Locate the cell with the specified text and output its [X, Y] center coordinate. 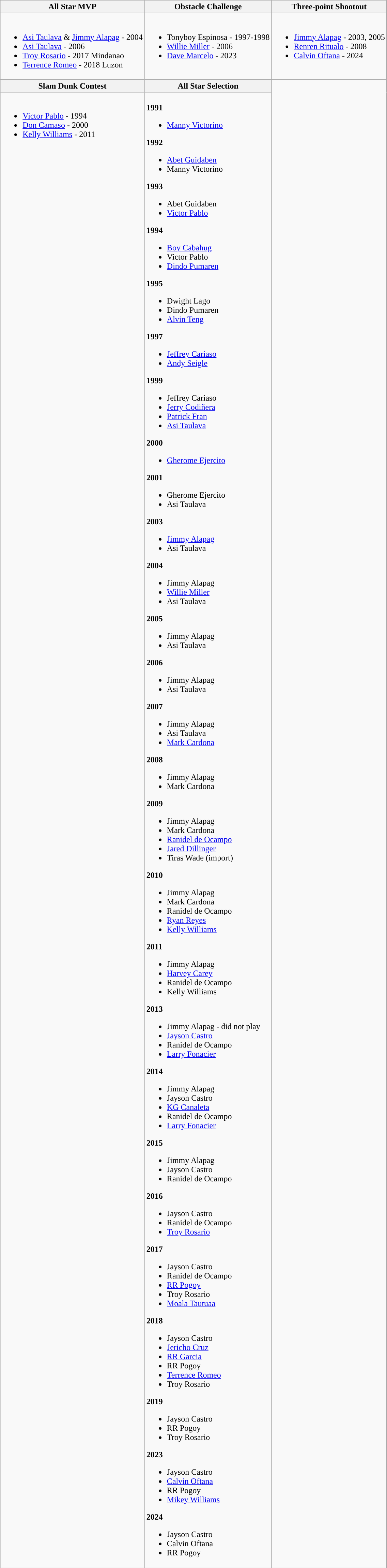
All Star Selection [208, 86]
Obstacle Challenge [208, 7]
Jimmy Alapag - 2003, 2005Renren Ritualo - 2008Calvin Oftana - 2024 [329, 46]
Victor Pablo - 1994Don Camaso - 2000Kelly Williams - 2011 [73, 830]
Asi Taulava & Jimmy Alapag - 2004Asi Taulava - 2006Troy Rosario - 2017 MindanaoTerrence Romeo - 2018 Luzon [73, 46]
All Star MVP [73, 7]
Three-point Shootout [329, 7]
Slam Dunk Contest [73, 86]
Tonyboy Espinosa - 1997-1998Willie Miller - 2006Dave Marcelo - 2023 [208, 46]
